Output the (X, Y) coordinate of the center of the cell containing the given text.  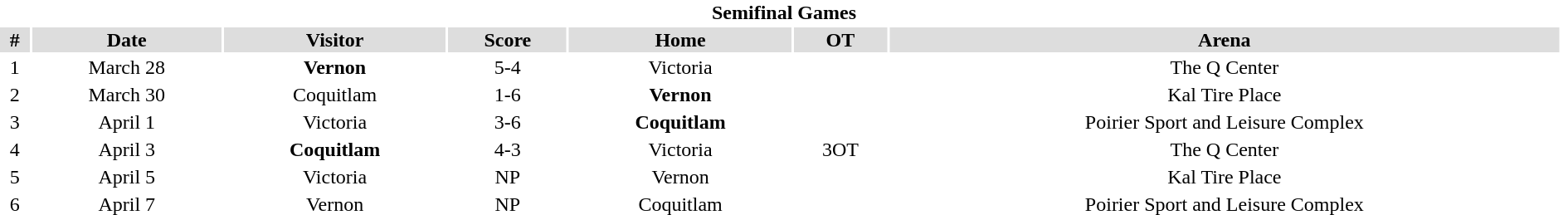
April 5 (127, 177)
4-3 (508, 149)
3-6 (508, 122)
Home (680, 40)
April 1 (127, 122)
1 (15, 67)
March 28 (127, 67)
March 30 (127, 95)
3OT (840, 149)
OT (840, 40)
Semifinal Games (784, 12)
5-4 (508, 67)
4 (15, 149)
Date (127, 40)
1-6 (508, 95)
Score (508, 40)
2 (15, 95)
Poirier Sport and Leisure Complex (1225, 122)
Visitor (335, 40)
Arena (1225, 40)
3 (15, 122)
# (15, 40)
NP (508, 177)
5 (15, 177)
April 3 (127, 149)
